Output the (X, Y) coordinate of the center of the cell containing the given text.  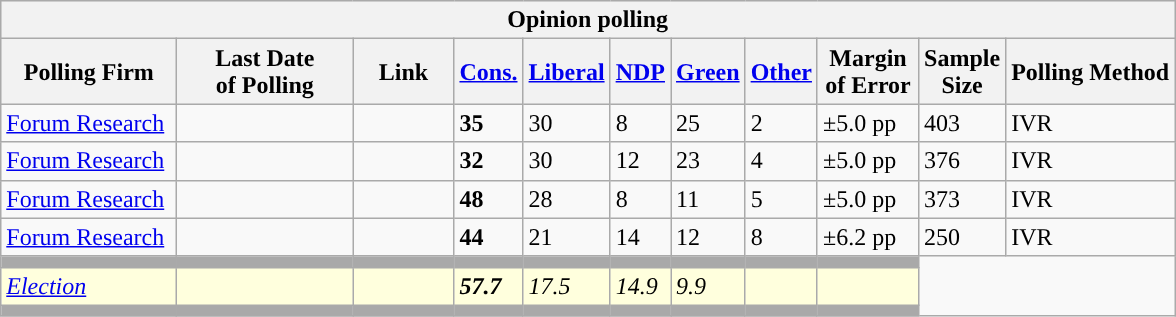
35 (488, 123)
25 (708, 123)
21 (566, 237)
5 (781, 199)
14.9 (640, 286)
Polling Firm (89, 72)
9.9 (708, 286)
Liberal (566, 72)
23 (708, 161)
Other (781, 72)
Cons. (488, 72)
Last Dateof Polling (265, 72)
28 (566, 199)
4 (781, 161)
14 (640, 237)
48 (488, 199)
Election (89, 286)
17.5 (566, 286)
Polling Method (1090, 72)
NDP (640, 72)
SampleSize (962, 72)
373 (962, 199)
44 (488, 237)
32 (488, 161)
Opinion polling (588, 20)
11 (708, 199)
Link (404, 72)
Marginof Error (868, 72)
±6.2 pp (868, 237)
403 (962, 123)
250 (962, 237)
57.7 (488, 286)
Green (708, 72)
376 (962, 161)
2 (781, 123)
